Return (X, Y) of the center of cell containing provided text 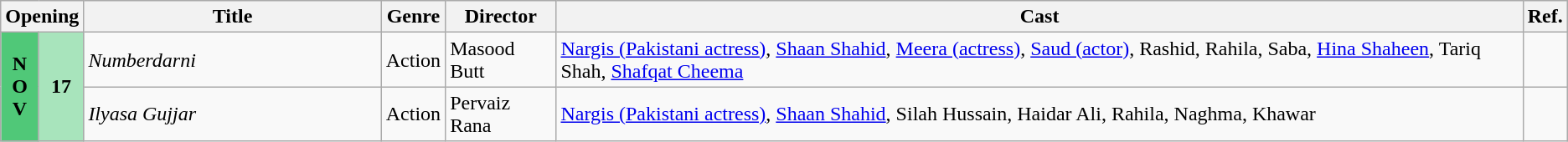
Ref. (1545, 17)
Nargis (Pakistani actress), Shaan Shahid, Meera (actress), Saud (actor), Rashid, Rahila, Saba, Hina Shaheen, Tariq Shah, Shafqat Cheema (1039, 60)
Cast (1039, 17)
Opening (42, 17)
Pervaiz Rana (501, 114)
Masood Butt (501, 60)
Title (233, 17)
Ilyasa Gujjar (233, 114)
Nargis (Pakistani actress), Shaan Shahid, Silah Hussain, Haidar Ali, Rahila, Naghma, Khawar (1039, 114)
Director (501, 17)
NOV (20, 87)
Numberdarni (233, 60)
17 (61, 87)
Genre (413, 17)
